Return (x, y) of the center of cell containing provided text 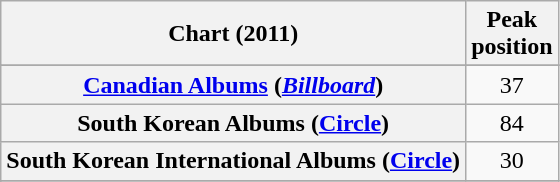
Chart (2011) (234, 34)
37 (512, 85)
Peak position (512, 34)
Canadian Albums (Billboard) (234, 85)
30 (512, 161)
South Korean Albums (Circle) (234, 123)
South Korean International Albums (Circle) (234, 161)
84 (512, 123)
